Scan for the cell matching the given text and deliver its (x, y) coordinate at center. 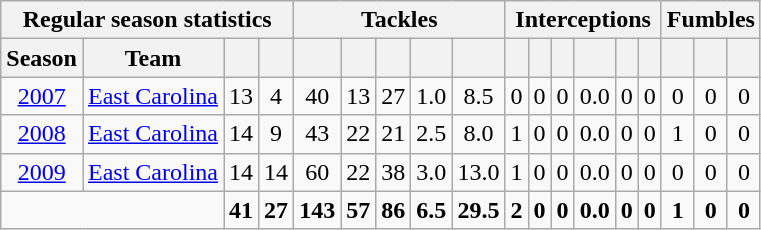
1.0 (432, 96)
86 (394, 210)
6.5 (432, 210)
2007 (42, 96)
2009 (42, 172)
Fumbles (710, 20)
2.5 (432, 134)
8.0 (478, 134)
60 (318, 172)
2 (516, 210)
43 (318, 134)
Tackles (400, 20)
Regular season statistics (148, 20)
2008 (42, 134)
Interceptions (583, 20)
Season (42, 58)
41 (242, 210)
29.5 (478, 210)
13.0 (478, 172)
38 (394, 172)
8.5 (478, 96)
57 (358, 210)
21 (394, 134)
40 (318, 96)
3.0 (432, 172)
Team (152, 58)
9 (276, 134)
143 (318, 210)
4 (276, 96)
